Output the [X, Y] coordinate of the center of the cell containing the given text.  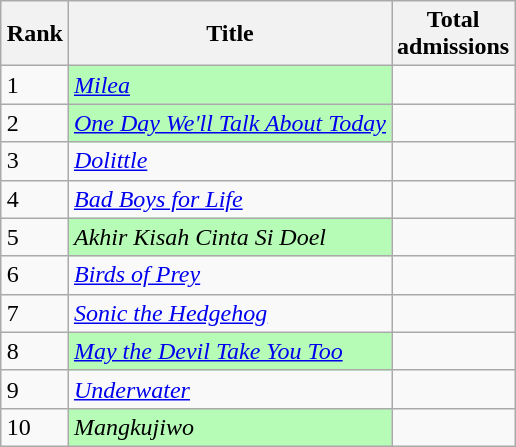
Title [230, 34]
One Day We'll Talk About Today [230, 123]
5 [34, 237]
Milea [230, 85]
10 [34, 427]
9 [34, 389]
6 [34, 275]
May the Devil Take You Too [230, 351]
4 [34, 199]
Sonic the Hedgehog [230, 313]
2 [34, 123]
Bad Boys for Life [230, 199]
Underwater [230, 389]
Totaladmissions [454, 34]
1 [34, 85]
Akhir Kisah Cinta Si Doel [230, 237]
Dolittle [230, 161]
8 [34, 351]
3 [34, 161]
Mangkujiwo [230, 427]
Birds of Prey [230, 275]
Rank [34, 34]
7 [34, 313]
